Identify which cell holds the provided text, then report its [x, y] central coordinate. 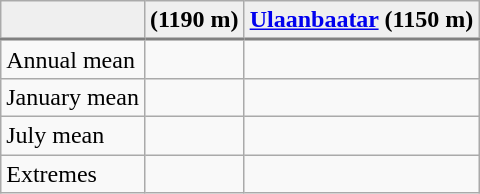
Annual mean [73, 60]
January mean [73, 97]
(1190 m) [194, 20]
July mean [73, 135]
Ulaanbaatar (1150 m) [362, 20]
Extremes [73, 173]
